Search for the cell housing the specified text and yield its (x, y) center coordinate. 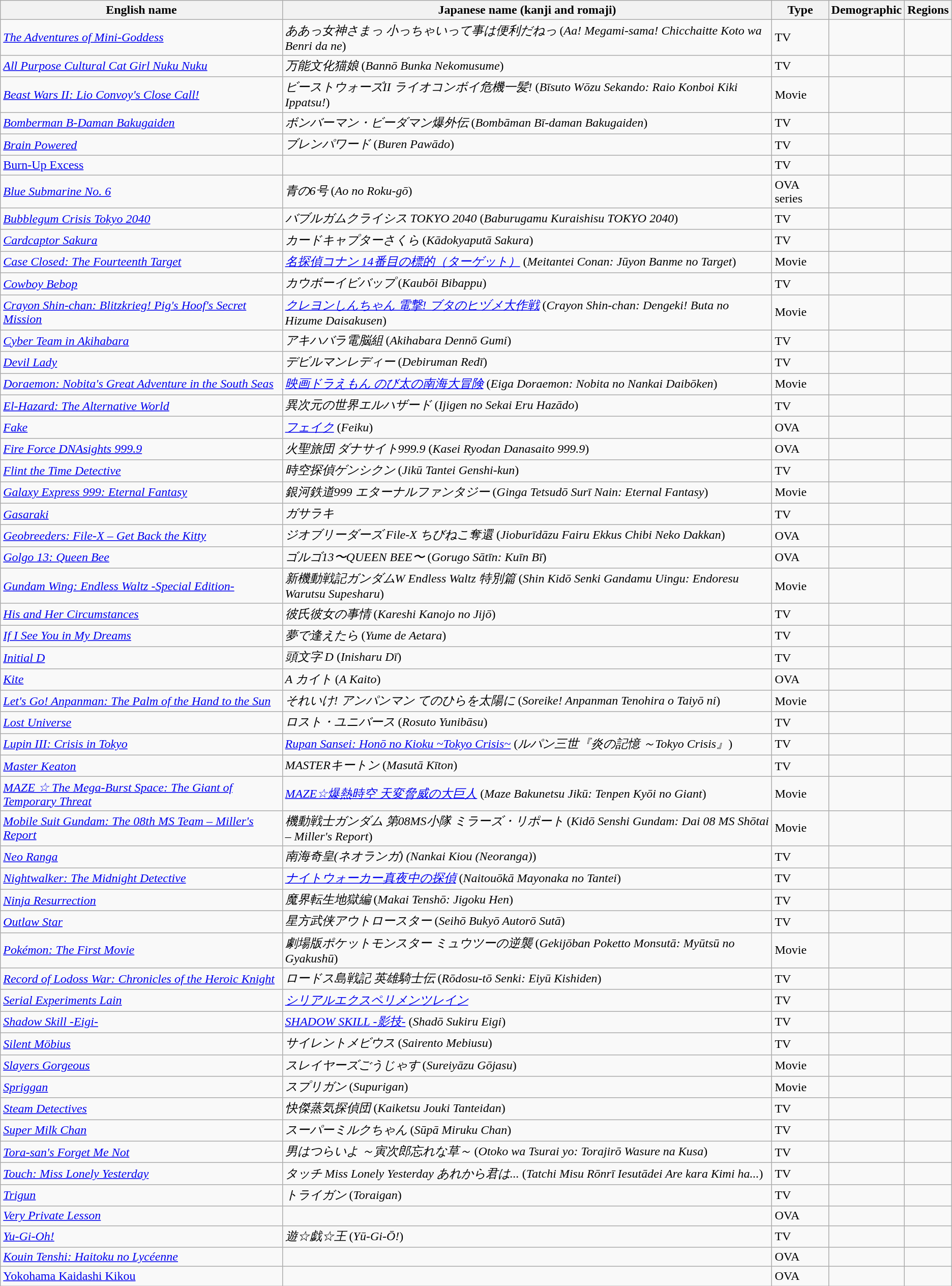
銀河鉄道999 エターナルファンタジー (Ginga Tetsudō Surī Nain: Eternal Fantasy) (527, 492)
Shadow Skill -Eigi- (141, 1022)
If I See You in My Dreams (141, 636)
Bubblegum Crisis Tokyo 2040 (141, 219)
MASTERキートン (Masutā Kīton) (527, 766)
El-Hazard: The Alternative World (141, 406)
Regions (928, 10)
Devil Lady (141, 362)
火聖旅団 ダナサイト999.9 (Kasei Ryodan Danasaito 999.9) (527, 449)
Let's Go! Anpanman: The Palm of the Hand to the Sun (141, 701)
それいけ! アンパンマン てのひらを太陽に (Soreike! Anpanman Tenohira o Taiyō ni) (527, 701)
サイレントメビウス (Sairento Mebiusu) (527, 1044)
Cowboy Bebop (141, 284)
ガサラキ (527, 514)
Ninja Resurrection (141, 900)
All Purpose Cultural Cat Girl Nuku Nuku (141, 66)
His and Her Circumstances (141, 615)
映画ドラえもん のび太の南海大冒険 (Eiga Doraemon: Nobita no Nankai Daibōken) (527, 385)
SHADOW SKILL -影技- (Shadō Sukiru Eigi) (527, 1022)
Bomberman B-Daman Bakugaiden (141, 123)
Beast Wars II: Lio Convoy's Close Call! (141, 95)
デビルマンレディー (Debiruman Redī) (527, 362)
ブレンパワード (Buren Pawādo) (527, 144)
Galaxy Express 999: Eternal Fantasy (141, 492)
トライガン (Toraigan) (527, 1195)
Golgo 13: Queen Bee (141, 558)
Type (800, 10)
ロスト・ユニバース (Rosuto Yunibāsu) (527, 722)
快傑蒸気探偵団 (Kaiketsu Jouki Tanteidan) (527, 1109)
万能文化猫娘 (Bannō Bunka Nekomusume) (527, 66)
頭文字 D (Inisharu Dī) (527, 657)
青の6号 (Ao no Roku-gō) (527, 191)
Spriggan (141, 1088)
Outlaw Star (141, 922)
Master Keaton (141, 766)
MAZE ☆ The Mega-Burst Space: The Giant of Temporary Threat (141, 794)
Geobreeders: File-X – Get Back the Kitty (141, 536)
バブルガムクライシス TOKYO 2040 (Baburugamu Kuraishisu TOKYO 2040) (527, 219)
Neo Ranga (141, 857)
Demographic (867, 10)
Touch: Miss Lonely Yesterday (141, 1174)
カードキャプターさくら (Kādokyaputā Sakura) (527, 240)
Gasaraki (141, 514)
名探偵コナン 14番目の標的（ターゲット） (Meitantei Conan: Jūyon Banme no Target) (527, 262)
機動戦士ガンダム 第08MS小隊 ミラーズ・リポート (Kidō Senshi Gundam: Dai 08 MS Shōtai – Miller's Report) (527, 828)
カウボーイビバップ (Kaubōi Bibappu) (527, 284)
彼氏彼女の事情 (Kareshi Kanojo no Jijō) (527, 615)
Initial D (141, 657)
Yu-Gi-Oh! (141, 1236)
Fire Force DNAsights 999.9 (141, 449)
シリアルエクスペリメンツレイン (527, 1000)
ビーストウォーズII ライオコンボイ危機一髪! (Bīsuto Wōzu Sekando: Raio Konboi Kiki Ippatsu!) (527, 95)
スーパーミルクちゃん (Sūpā Miruku Chan) (527, 1130)
Cyber Team in Akihabara (141, 341)
Yokohama Kaidashi Kikou (141, 1276)
ボンバーマン・ビーダマン爆外伝 (Bombāman Bī-daman Bakugaiden) (527, 123)
Tora-san's Forget Me Not (141, 1152)
Slayers Gorgeous (141, 1065)
星方武侠アウトロースター (Seihō Bukyō Autorō Sutā) (527, 922)
Crayon Shin-chan: Blitzkrieg! Pig's Hoof's Secret Mission (141, 312)
新機動戦記ガンダムW Endless Waltz 特別篇 (Shin Kidō Senki Gandamu Uingu: Endoresu Warutsu Supesharu) (527, 586)
ゴルゴ13〜QUEEN BEE〜 (Gorugo Sātīn: Kuīn Bī) (527, 558)
スレイヤーズごうじゃす (Sureiyāzu Gōjasu) (527, 1065)
Steam Detectives (141, 1109)
Mobile Suit Gundam: The 08th MS Team – Miller's Report (141, 828)
Kite (141, 680)
フェイク (Feiku) (527, 427)
クレヨンしんちゃん 電撃! ブタのヒヅメ大作戦 (Crayon Shin-chan: Dengeki! Buta no Hizume Daisakusen) (527, 312)
Lost Universe (141, 722)
スプリガン (Supurigan) (527, 1088)
男はつらいよ ～寅次郎忘れな草～ (Otoko wa Tsurai yo: Torajirō Wasure na Kusa) (527, 1152)
Doraemon: Nobita's Great Adventure in the South Seas (141, 385)
ナイトウォーカー真夜中の探偵 (Naitouōkā Mayonaka no Tantei) (527, 879)
ああっ女神さまっ 小っちゃいって事は便利だねっ (Aa! Megami-sama! Chicchaitte Koto wa Benri da ne) (527, 38)
タッチ Miss Lonely Yesterday あれから君は... (Tatchi Misu Rōnrī Iesutādei Are kara Kimi ha...) (527, 1174)
Record of Lodoss War: Chronicles of the Heroic Knight (141, 979)
Brain Powered (141, 144)
Gundam Wing: Endless Waltz -Special Edition- (141, 586)
Burn-Up Excess (141, 165)
時空探偵ゲンシクン (Jikū Tantei Genshi-kun) (527, 471)
Japanese name (kanji and romaji) (527, 10)
The Adventures of Mini-Goddess (141, 38)
A カイト (A Kaito) (527, 680)
Super Milk Chan (141, 1130)
Pokémon: The First Movie (141, 950)
Flint the Time Detective (141, 471)
Lupin III: Crisis in Tokyo (141, 745)
Serial Experiments Lain (141, 1000)
Case Closed: The Fourteenth Target (141, 262)
アキハバラ電脳組 (Akihabara Dennō Gumi) (527, 341)
Trigun (141, 1195)
Silent Möbius (141, 1044)
南海奇皇(ネオランガ) (Nankai Kiou (Neoranga)) (527, 857)
Blue Submarine No. 6 (141, 191)
Nightwalker: The Midnight Detective (141, 879)
ジオブリーダーズ File-X ちびねこ奪還 (Jioburīdāzu Fairu Ekkus Chibi Neko Dakkan) (527, 536)
Cardcaptor Sakura (141, 240)
ロードス島戦記 英雄騎士伝 (Rōdosu-tō Senki: Eiyū Kishiden) (527, 979)
Very Private Lesson (141, 1216)
劇場版ポケットモンスター ミュウツーの逆襲 (Gekijōban Poketto Monsutā: Myūtsū no Gyakushū) (527, 950)
OVA series (800, 191)
異次元の世界エルハザード (Ijigen no Sekai Eru Hazādo) (527, 406)
遊☆戯☆王 (Yū-Gi-Ō!) (527, 1236)
魔界転生地獄編 (Makai Tenshō: Jigoku Hen) (527, 900)
夢で逢えたら (Yume de Aetara) (527, 636)
English name (141, 10)
Rupan Sansei: Honō no Kioku ~Tokyo Crisis~ (ルパン三世『炎の記憶 ～Tokyo Crisis』) (527, 745)
Kouin Tenshi: Haitoku no Lycéenne (141, 1257)
Fake (141, 427)
MAZE☆爆熱時空 天変脅威の大巨人 (Maze Bakunetsu Jikū: Tenpen Kyōi no Giant) (527, 794)
